Determine the [x, y] coordinate at the center of the cell enclosing the given text.  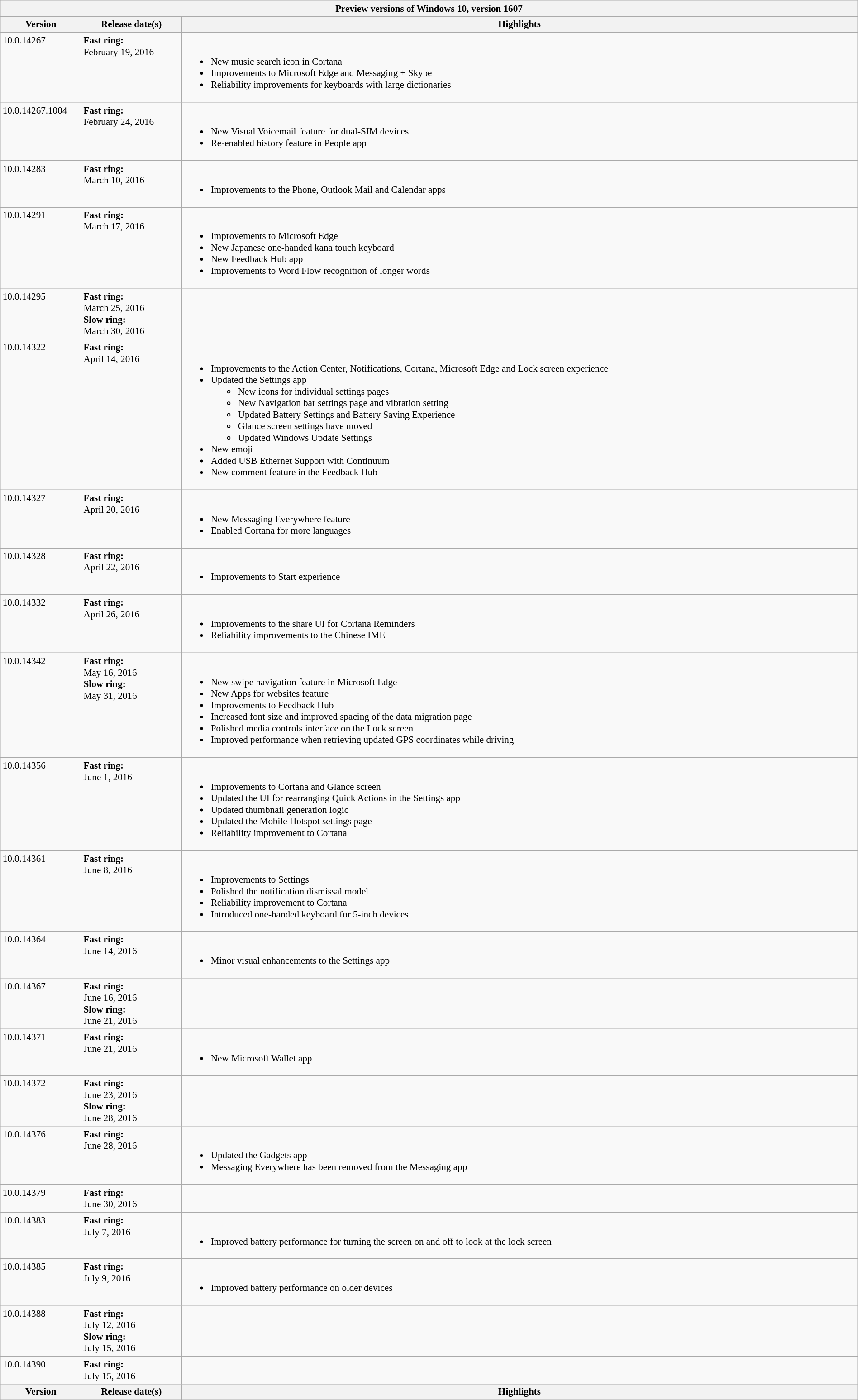
New Messaging Everywhere featureEnabled Cortana for more languages [520, 519]
Fast ring:February 19, 2016 [131, 67]
New music search icon in CortanaImprovements to Microsoft Edge and Messaging + SkypeReliability improvements for keyboards with large dictionaries [520, 67]
Preview versions of Windows 10, version 1607 [429, 8]
Updated the Gadgets appMessaging Everywhere has been removed from the Messaging app [520, 1155]
10.0.14371 [41, 1052]
Fast ring:June 8, 2016 [131, 891]
10.0.14376 [41, 1155]
10.0.14364 [41, 955]
Improvements to the Phone, Outlook Mail and Calendar apps [520, 184]
Improvements to Microsoft EdgeNew Japanese one-handed kana touch keyboardNew Feedback Hub appImprovements to Word Flow recognition of longer words [520, 248]
Improved battery performance for turning the screen on and off to look at the lock screen [520, 1236]
10.0.14332 [41, 624]
10.0.14385 [41, 1282]
Fast ring:March 25, 2016Slow ring:March 30, 2016 [131, 314]
New Visual Voicemail feature for dual-SIM devicesRe-enabled history feature in People app [520, 131]
Fast ring:July 9, 2016 [131, 1282]
10.0.14283 [41, 184]
Fast ring:July 15, 2016 [131, 1370]
10.0.14295 [41, 314]
New Microsoft Wallet app [520, 1052]
Fast ring:May 16, 2016Slow ring:May 31, 2016 [131, 705]
Improvements to the share UI for Cortana RemindersReliability improvements to the Chinese IME [520, 624]
Fast ring:June 21, 2016 [131, 1052]
Fast ring:June 14, 2016 [131, 955]
10.0.14291 [41, 248]
Fast ring:April 14, 2016 [131, 415]
10.0.14379 [41, 1199]
Fast ring:June 30, 2016 [131, 1199]
Fast ring:June 23, 2016Slow ring:June 28, 2016 [131, 1101]
Fast ring:June 28, 2016 [131, 1155]
10.0.14356 [41, 804]
Improved battery performance on older devices [520, 1282]
10.0.14388 [41, 1331]
10.0.14267.1004 [41, 131]
10.0.14361 [41, 891]
10.0.14390 [41, 1370]
Fast ring:March 10, 2016 [131, 184]
10.0.14372 [41, 1101]
Improvements to SettingsPolished the notification dismissal modelReliability improvement to CortanaIntroduced one-handed keyboard for 5-inch devices [520, 891]
Fast ring:June 16, 2016Slow ring:June 21, 2016 [131, 1003]
Fast ring:July 7, 2016 [131, 1236]
Fast ring:April 26, 2016 [131, 624]
Improvements to Start experience [520, 571]
Fast ring:June 1, 2016 [131, 804]
10.0.14328 [41, 571]
10.0.14367 [41, 1003]
Minor visual enhancements to the Settings app [520, 955]
Fast ring:July 12, 2016Slow ring:July 15, 2016 [131, 1331]
10.0.14342 [41, 705]
Fast ring:February 24, 2016 [131, 131]
Fast ring:March 17, 2016 [131, 248]
10.0.14267 [41, 67]
10.0.14327 [41, 519]
Fast ring:April 22, 2016 [131, 571]
10.0.14322 [41, 415]
Fast ring:April 20, 2016 [131, 519]
10.0.14383 [41, 1236]
